Search for the cell housing the specified text and yield its [x, y] center coordinate. 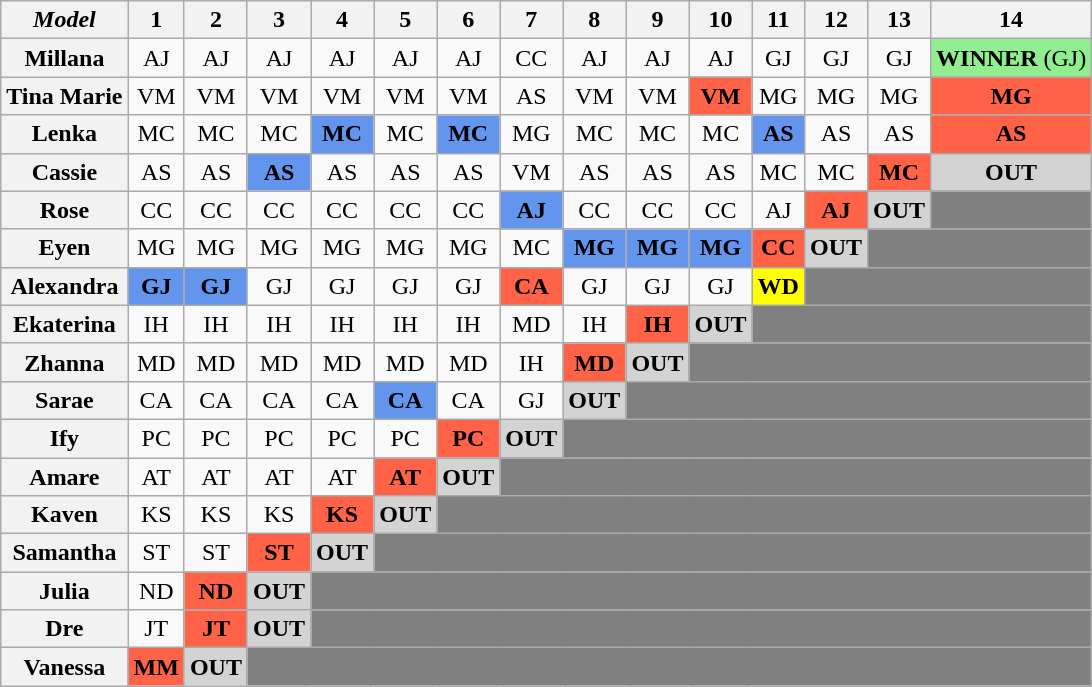
8 [594, 20]
13 [900, 20]
2 [216, 20]
6 [468, 20]
11 [778, 20]
Ify [64, 438]
Millana [64, 58]
Ekaterina [64, 324]
Zhanna [64, 362]
Rose [64, 210]
Cassie [64, 172]
9 [658, 20]
7 [532, 20]
4 [342, 20]
1 [156, 20]
Julia [64, 591]
14 [1012, 20]
3 [278, 20]
Sarae [64, 400]
Model [64, 20]
Lenka [64, 134]
10 [720, 20]
Tina Marie [64, 96]
Kaven [64, 515]
12 [836, 20]
WD [778, 286]
5 [406, 20]
MM [156, 667]
Alexandra [64, 286]
Eyen [64, 248]
Vanessa [64, 667]
Samantha [64, 553]
Amare [64, 477]
WINNER (GJ) [1012, 58]
Dre [64, 629]
